Locate the cell with the specified text and output its (X, Y) center coordinate. 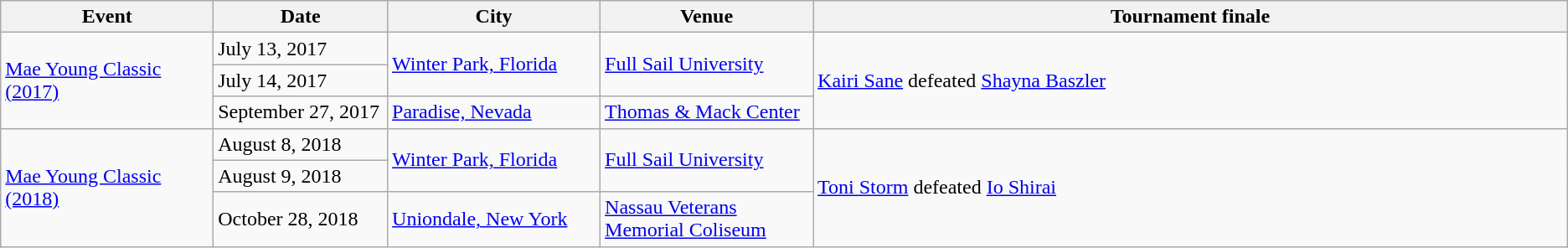
July 13, 2017 (301, 49)
September 27, 2017 (301, 112)
Mae Young Classic (2018) (107, 188)
July 14, 2017 (301, 80)
Paradise, Nevada (494, 112)
Tournament finale (1191, 17)
Kairi Sane defeated Shayna Baszler (1191, 80)
August 8, 2018 (301, 144)
Date (301, 17)
Event (107, 17)
Toni Storm defeated Io Shirai (1191, 188)
City (494, 17)
Uniondale, New York (494, 220)
October 28, 2018 (301, 220)
Thomas & Mack Center (707, 112)
Venue (707, 17)
Nassau Veterans Memorial Coliseum (707, 220)
Mae Young Classic (2017) (107, 80)
August 9, 2018 (301, 176)
